Scan for the cell matching the given text and deliver its [X, Y] coordinate at center. 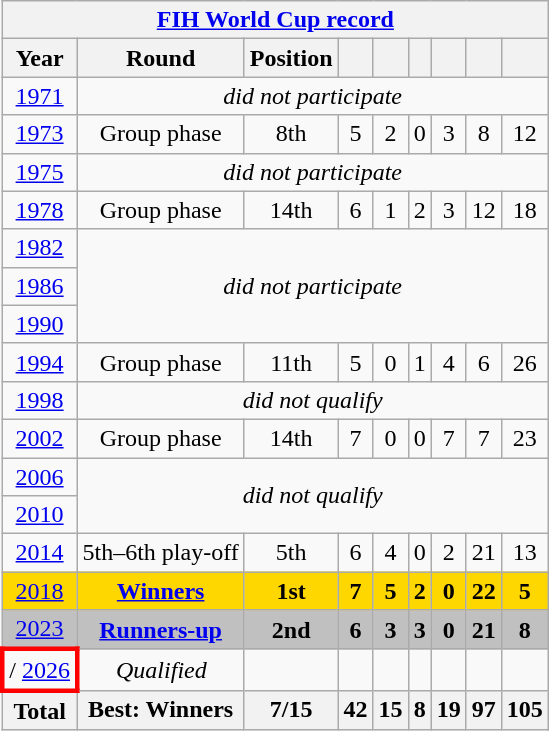
97 [484, 710]
1978 [40, 210]
Qualified [160, 670]
13 [524, 553]
11th [291, 362]
2014 [40, 553]
2002 [40, 438]
42 [356, 710]
Total [40, 710]
2nd [291, 630]
22 [484, 591]
1973 [40, 134]
Year [40, 58]
23 [524, 438]
18 [524, 210]
2018 [40, 591]
1st [291, 591]
105 [524, 710]
1975 [40, 172]
FIH World Cup record [275, 20]
1994 [40, 362]
2010 [40, 515]
19 [448, 710]
1971 [40, 96]
Winners [160, 591]
Round [160, 58]
Runners-up [160, 630]
7/15 [291, 710]
2023 [40, 630]
26 [524, 362]
1998 [40, 400]
1990 [40, 324]
Best: Winners [160, 710]
15 [390, 710]
Position [291, 58]
1982 [40, 248]
2006 [40, 477]
8th [291, 134]
1986 [40, 286]
5th–6th play-off [160, 553]
/ 2026 [40, 670]
5th [291, 553]
